Detect which cell encompasses the target text, then output its [x, y] center coordinate. 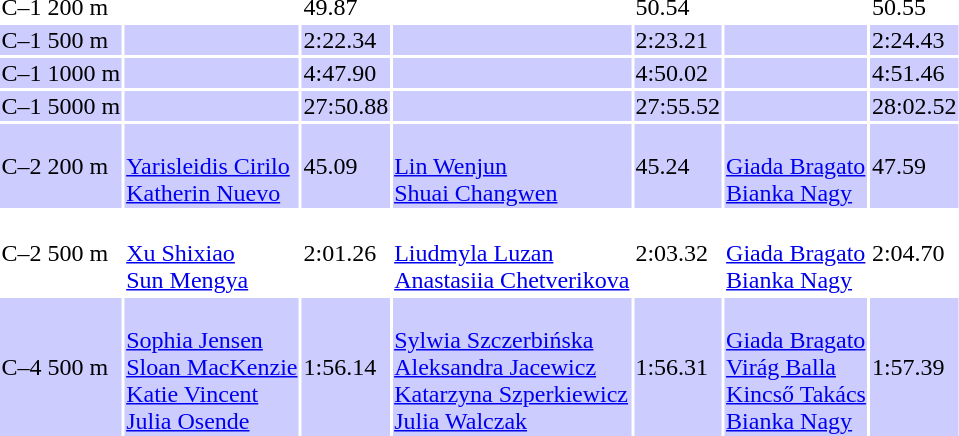
47.59 [914, 166]
1:56.14 [346, 367]
27:55.52 [678, 106]
C–1 500 m [61, 40]
1:56.31 [678, 367]
1:57.39 [914, 367]
Sylwia SzczerbińskaAleksandra JacewiczKatarzyna SzperkiewiczJulia Walczak [512, 367]
Lin WenjunShuai Changwen [512, 166]
45.24 [678, 166]
2:03.32 [678, 253]
2:22.34 [346, 40]
4:47.90 [346, 73]
Yarisleidis CiriloKatherin Nuevo [212, 166]
Giada BragatoVirág BallaKincső TakácsBianka Nagy [796, 367]
45.09 [346, 166]
4:51.46 [914, 73]
C–1 5000 m [61, 106]
4:50.02 [678, 73]
Liudmyla LuzanAnastasiia Chetverikova [512, 253]
2:01.26 [346, 253]
Sophia JensenSloan MacKenzieKatie VincentJulia Osende [212, 367]
28:02.52 [914, 106]
Xu ShixiaoSun Mengya [212, 253]
C–2 500 m [61, 253]
27:50.88 [346, 106]
2:23.21 [678, 40]
2:04.70 [914, 253]
C–2 200 m [61, 166]
C–1 1000 m [61, 73]
C–4 500 m [61, 367]
2:24.43 [914, 40]
